Return the (X, Y) coordinate for the center point of the cell that contains the specified text.  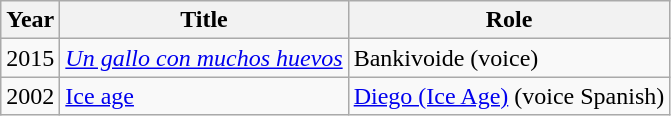
Bankivoide (voice) (509, 58)
Year (30, 20)
Title (204, 20)
Role (509, 20)
2002 (30, 96)
Un gallo con muchos huevos (204, 58)
2015 (30, 58)
Ice age (204, 96)
Diego (Ice Age) (voice Spanish) (509, 96)
